Return the (x, y) coordinate for the center point of the cell that contains the specified text.  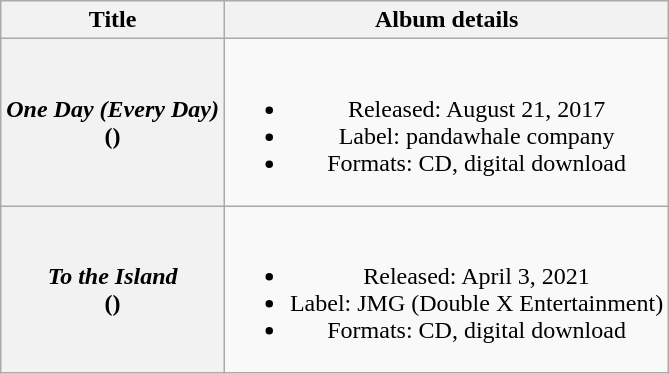
Released: August 21, 2017Label: pandawhale companyFormats: CD, digital download (446, 122)
Album details (446, 20)
Released: April 3, 2021Label: JMG (Double X Entertainment)Formats: CD, digital download (446, 290)
Title (113, 20)
One Day (Every Day)() (113, 122)
To the Island() (113, 290)
